Scan for the cell matching the given text and deliver its (x, y) coordinate at center. 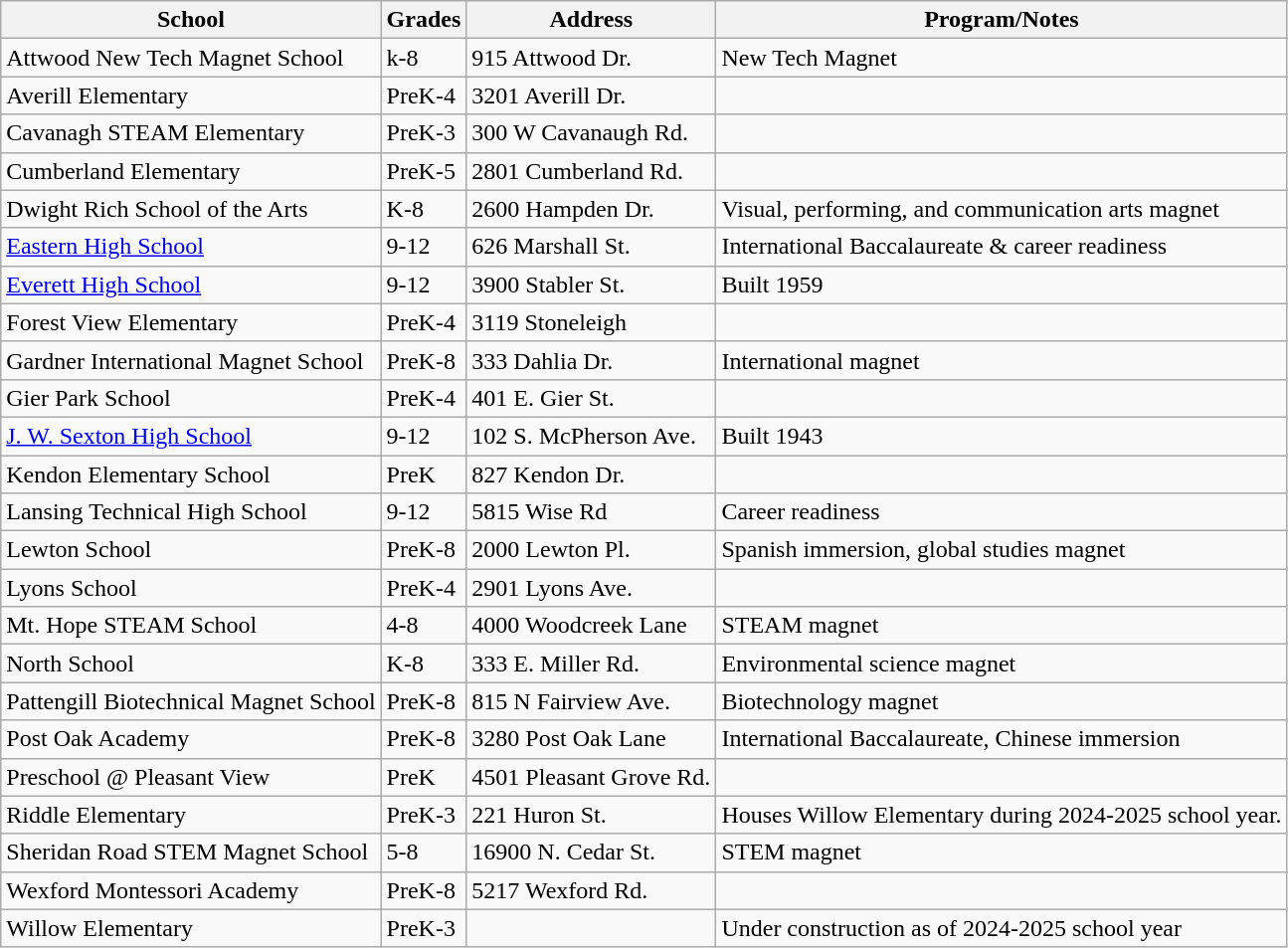
Forest View Elementary (191, 322)
North School (191, 664)
815 N Fairview Ave. (591, 701)
Post Oak Academy (191, 739)
Program/Notes (1002, 20)
2600 Hampden Dr. (591, 209)
4000 Woodcreek Lane (591, 626)
2901 Lyons Ave. (591, 588)
3201 Averill Dr. (591, 95)
333 Dahlia Dr. (591, 360)
Willow Elementary (191, 928)
Kendon Elementary School (191, 474)
Riddle Elementary (191, 815)
J. W. Sexton High School (191, 436)
Grades (424, 20)
Eastern High School (191, 247)
3900 Stabler St. (591, 284)
4501 Pleasant Grove Rd. (591, 777)
Preschool @ Pleasant View (191, 777)
STEM magnet (1002, 853)
Averill Elementary (191, 95)
Cavanagh STEAM Elementary (191, 133)
Lansing Technical High School (191, 512)
Spanish immersion, global studies magnet (1002, 550)
2801 Cumberland Rd. (591, 171)
16900 N. Cedar St. (591, 853)
Wexford Montessori Academy (191, 890)
915 Attwood Dr. (591, 58)
401 E. Gier St. (591, 398)
International magnet (1002, 360)
827 Kendon Dr. (591, 474)
Lewton School (191, 550)
Mt. Hope STEAM School (191, 626)
Everett High School (191, 284)
Sheridan Road STEM Magnet School (191, 853)
626 Marshall St. (591, 247)
3280 Post Oak Lane (591, 739)
5815 Wise Rd (591, 512)
School (191, 20)
STEAM magnet (1002, 626)
3119 Stoneleigh (591, 322)
Under construction as of 2024-2025 school year (1002, 928)
Career readiness (1002, 512)
Biotechnology magnet (1002, 701)
Address (591, 20)
5217 Wexford Rd. (591, 890)
2000 Lewton Pl. (591, 550)
Gier Park School (191, 398)
5-8 (424, 853)
221 Huron St. (591, 815)
International Baccalaureate, Chinese immersion (1002, 739)
PreK-5 (424, 171)
k-8 (424, 58)
Built 1959 (1002, 284)
Gardner International Magnet School (191, 360)
Lyons School (191, 588)
102 S. McPherson Ave. (591, 436)
Visual, performing, and communication arts magnet (1002, 209)
4-8 (424, 626)
New Tech Magnet (1002, 58)
Dwight Rich School of the Arts (191, 209)
Built 1943 (1002, 436)
333 E. Miller Rd. (591, 664)
International Baccalaureate & career readiness (1002, 247)
300 W Cavanaugh Rd. (591, 133)
Houses Willow Elementary during 2024-2025 school year. (1002, 815)
Attwood New Tech Magnet School (191, 58)
Environmental science magnet (1002, 664)
Cumberland Elementary (191, 171)
Pattengill Biotechnical Magnet School (191, 701)
